For the text-containing cell, return its midpoint in [x, y] coordinate format. 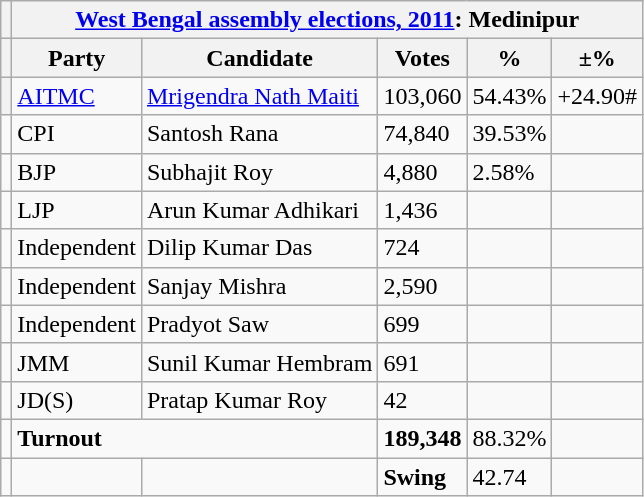
724 [422, 248]
Subhajit Roy [259, 172]
Santosh Rana [259, 134]
BJP [77, 172]
Sunil Kumar Hembram [259, 362]
Turnout [195, 438]
Arun Kumar Adhikari [259, 210]
JD(S) [77, 400]
Pradyot Saw [259, 324]
LJP [77, 210]
±% [598, 58]
Sanjay Mishra [259, 286]
West Bengal assembly elections, 2011: Medinipur [328, 20]
Swing [422, 477]
AITMC [77, 96]
42 [422, 400]
2.58% [510, 172]
74,840 [422, 134]
699 [422, 324]
2,590 [422, 286]
Mrigendra Nath Maiti [259, 96]
88.32% [510, 438]
4,880 [422, 172]
189,348 [422, 438]
% [510, 58]
691 [422, 362]
1,436 [422, 210]
JMM [77, 362]
Votes [422, 58]
CPI [77, 134]
103,060 [422, 96]
Party [77, 58]
Dilip Kumar Das [259, 248]
39.53% [510, 134]
42.74 [510, 477]
Pratap Kumar Roy [259, 400]
+24.90# [598, 96]
Candidate [259, 58]
54.43% [510, 96]
